Detect which cell encompasses the target text, then output its (X, Y) center coordinate. 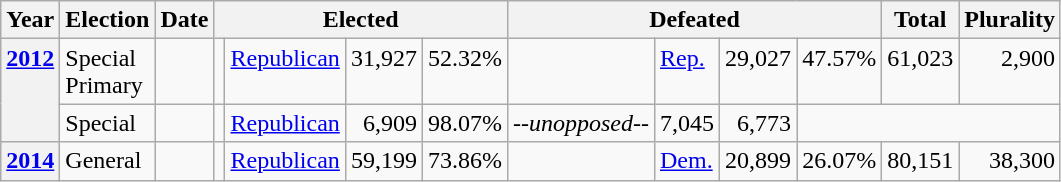
--unopposed-- (580, 123)
31,927 (384, 72)
7,045 (686, 123)
Elected (361, 20)
Election (108, 20)
Year (30, 20)
61,023 (920, 72)
80,151 (920, 161)
Date (184, 20)
20,899 (758, 161)
2012 (30, 90)
98.07% (464, 123)
59,199 (384, 161)
Dem. (686, 161)
Special (108, 123)
2014 (30, 161)
73.86% (464, 161)
Defeated (694, 20)
29,027 (758, 72)
6,773 (758, 123)
2,900 (1010, 72)
38,300 (1010, 161)
Plurality (1010, 20)
Total (920, 20)
Rep. (686, 72)
6,909 (384, 123)
General (108, 161)
26.07% (840, 161)
SpecialPrimary (108, 72)
52.32% (464, 72)
47.57% (840, 72)
